Locate the cell with the specified text and output its (X, Y) center coordinate. 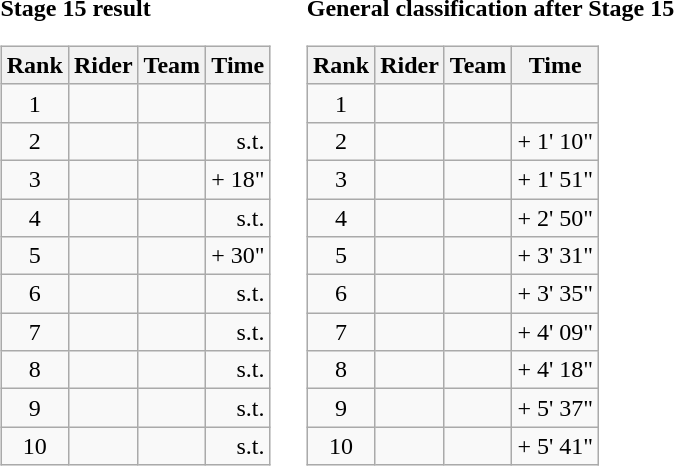
+ 5' 41" (556, 446)
+ 5' 37" (556, 408)
+ 3' 31" (556, 256)
+ 4' 18" (556, 370)
+ 3' 35" (556, 294)
+ 30" (238, 256)
+ 4' 09" (556, 332)
+ 1' 51" (556, 179)
+ 2' 50" (556, 217)
+ 18" (238, 179)
+ 1' 10" (556, 141)
